Provide the (x, y) coordinate of the cell's center where the given text is located.  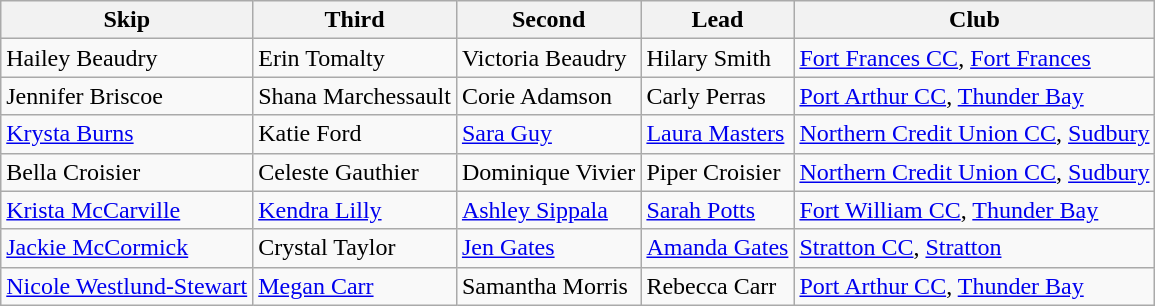
Fort William CC, Thunder Bay (974, 210)
Samantha Morris (548, 286)
Ashley Sippala (548, 210)
Jennifer Briscoe (127, 96)
Sara Guy (548, 134)
Club (974, 20)
Hailey Beaudry (127, 58)
Lead (718, 20)
Celeste Gauthier (355, 172)
Carly Perras (718, 96)
Crystal Taylor (355, 248)
Dominique Vivier (548, 172)
Stratton CC, Stratton (974, 248)
Hilary Smith (718, 58)
Jen Gates (548, 248)
Fort Frances CC, Fort Frances (974, 58)
Third (355, 20)
Second (548, 20)
Nicole Westlund-Stewart (127, 286)
Krista McCarville (127, 210)
Shana Marchessault (355, 96)
Krysta Burns (127, 134)
Bella Croisier (127, 172)
Victoria Beaudry (548, 58)
Erin Tomalty (355, 58)
Jackie McCormick (127, 248)
Katie Ford (355, 134)
Skip (127, 20)
Rebecca Carr (718, 286)
Piper Croisier (718, 172)
Laura Masters (718, 134)
Amanda Gates (718, 248)
Sarah Potts (718, 210)
Corie Adamson (548, 96)
Kendra Lilly (355, 210)
Megan Carr (355, 286)
